Determine the (X, Y) coordinate at the center of the cell enclosing the given text.  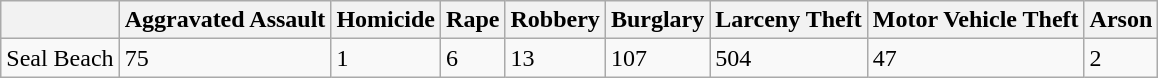
6 (473, 58)
Larceny Theft (789, 20)
1 (386, 58)
75 (225, 58)
Burglary (657, 20)
Rape (473, 20)
504 (789, 58)
107 (657, 58)
Seal Beach (60, 58)
2 (1121, 58)
Motor Vehicle Theft (976, 20)
Robbery (555, 20)
Arson (1121, 20)
13 (555, 58)
Homicide (386, 20)
47 (976, 58)
Aggravated Assault (225, 20)
